Capture the cell that displays the provided text and extract its [x, y] central coordinate. 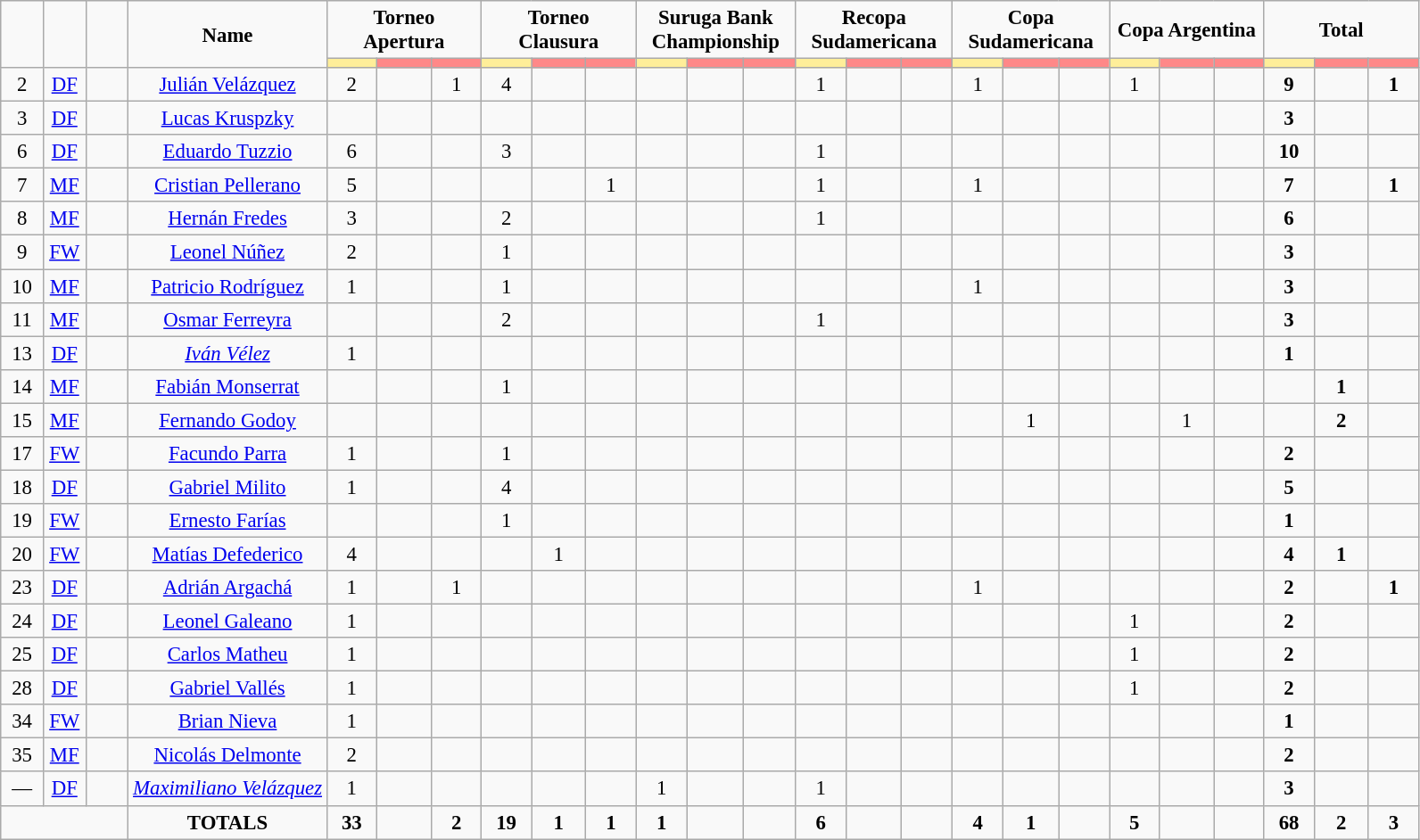
Hernán Fredes [228, 218]
Fernando Godoy [228, 420]
Ernesto Farías [228, 521]
Julián Velázquez [228, 85]
24 [22, 622]
Brian Nieva [228, 721]
Lucas Kruspzky [228, 119]
— [22, 789]
Nicolás Delmonte [228, 755]
15 [22, 420]
20 [22, 554]
8 [22, 218]
35 [22, 755]
23 [22, 588]
68 [1289, 822]
Maximiliano Velázquez [228, 789]
Osmar Ferreyra [228, 319]
18 [22, 487]
33 [351, 822]
34 [22, 721]
13 [22, 353]
17 [22, 454]
Torneo Clausura [558, 30]
Matías Defederico [228, 554]
Eduardo Tuzzio [228, 152]
Patricio Rodríguez [228, 286]
Carlos Matheu [228, 655]
Gabriel Vallés [228, 688]
Gabriel Milito [228, 487]
14 [22, 386]
Total [1342, 30]
Leonel Galeano [228, 622]
Fabián Monserrat [228, 386]
Copa Argentina [1186, 30]
Suruga Bank Championship [715, 30]
Iván Vélez [228, 353]
Copa Sudamericana [1031, 30]
Name [228, 34]
28 [22, 688]
Adrián Argachá [228, 588]
Recopa Sudamericana [874, 30]
TOTALS [228, 822]
Facundo Parra [228, 454]
11 [22, 319]
25 [22, 655]
Torneo Apertura [403, 30]
Cristian Pellerano [228, 185]
Leonel Núñez [228, 252]
